Determine the (X, Y) coordinate at the center of the cell enclosing the given text.  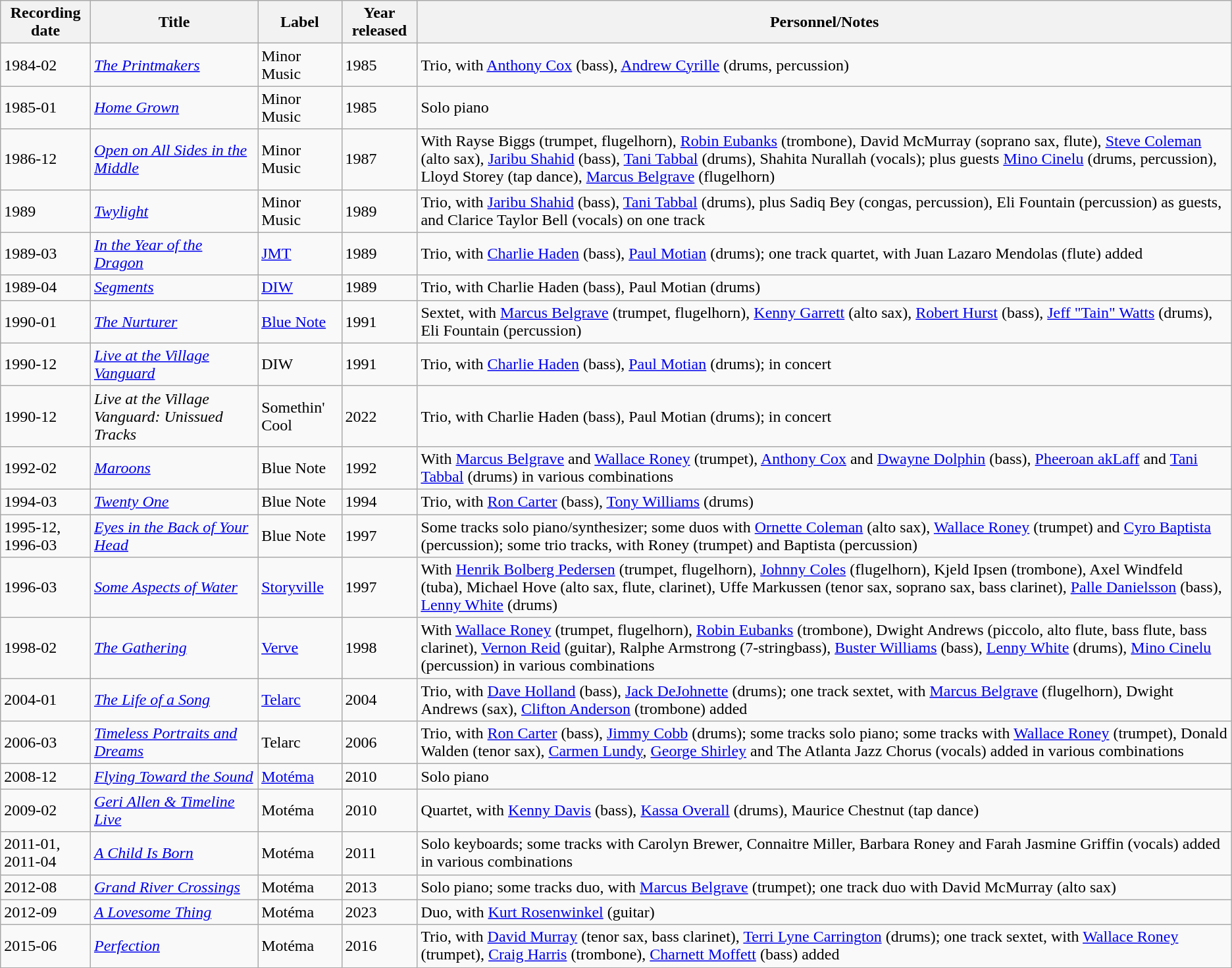
Somethin' Cool (300, 416)
A Lovesome Thing (174, 912)
Perfection (174, 946)
1990-01 (46, 321)
Quartet, with Kenny Davis (bass), Kassa Overall (drums), Maurice Chestnut (tap dance) (824, 811)
Personnel/Notes (824, 22)
1986-12 (46, 159)
2011 (379, 853)
Home Grown (174, 108)
2006-03 (46, 742)
1994-03 (46, 501)
Label (300, 22)
The Printmakers (174, 64)
Trio, with Charlie Haden (bass), Paul Motian (drums) (824, 288)
The Gathering (174, 648)
A Child Is Born (174, 853)
Eyes in the Back of Your Head (174, 536)
2023 (379, 912)
In the Year of the Dragon (174, 254)
2006 (379, 742)
2012-08 (46, 887)
Twenty One (174, 501)
1987 (379, 159)
1996-03 (46, 588)
Trio, with Anthony Cox (bass), Andrew Cyrille (drums, percussion) (824, 64)
Maroons (174, 467)
2012-09 (46, 912)
Live at the Village Vanguard: Unissued Tracks (174, 416)
2016 (379, 946)
Open on All Sides in the Middle (174, 159)
Storyville (300, 588)
1998 (379, 648)
Solo piano; some tracks duo, with Marcus Belgrave (trumpet); one track duo with David McMurray (alto sax) (824, 887)
Recording date (46, 22)
2004 (379, 700)
1989-04 (46, 288)
Solo keyboards; some tracks with Carolyn Brewer, Connaitre Miller, Barbara Roney and Farah Jasmine Griffin (vocals) added in various combinations (824, 853)
2013 (379, 887)
2022 (379, 416)
Verve (300, 648)
1995-12, 1996-03 (46, 536)
Year released (379, 22)
Segments (174, 288)
The Nurturer (174, 321)
Flying Toward the Sound (174, 777)
1984-02 (46, 64)
2004-01 (46, 700)
1992-02 (46, 467)
Trio, with Charlie Haden (bass), Paul Motian (drums); one track quartet, with Juan Lazaro Mendolas (flute) added (824, 254)
Title (174, 22)
1989-03 (46, 254)
1994 (379, 501)
2011-01, 2011-04 (46, 853)
Duo, with Kurt Rosenwinkel (guitar) (824, 912)
2015-06 (46, 946)
Some Aspects of Water (174, 588)
The Life of a Song (174, 700)
Twylight (174, 211)
2009-02 (46, 811)
1992 (379, 467)
1985-01 (46, 108)
2008-12 (46, 777)
Timeless Portraits and Dreams (174, 742)
Trio, with Ron Carter (bass), Tony Williams (drums) (824, 501)
Live at the Village Vanguard (174, 365)
Grand River Crossings (174, 887)
1998-02 (46, 648)
Geri Allen & Timeline Live (174, 811)
JMT (300, 254)
